For the text-containing cell, return its midpoint in (X, Y) coordinate format. 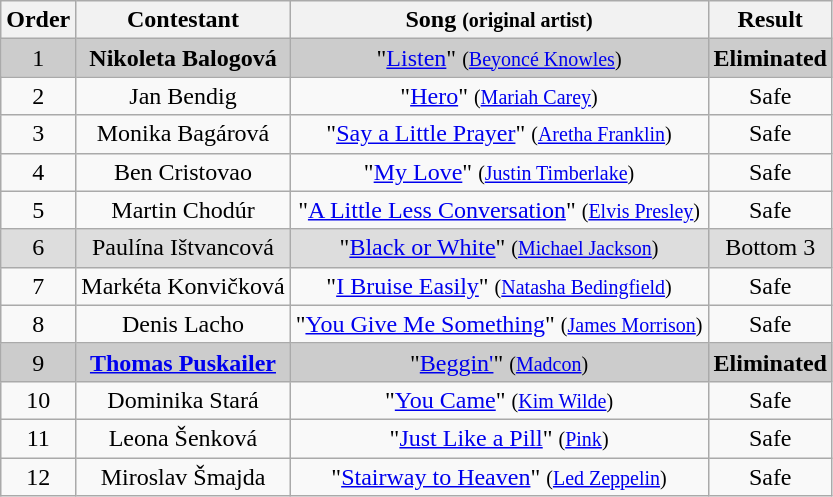
Miroslav Šmajda (183, 477)
"Stairway to Heaven" (Led Zeppelin) (499, 477)
4 (38, 172)
Jan Bendig (183, 96)
"Just Like a Pill" (Pink) (499, 438)
Nikoleta Balogová (183, 58)
Song (original artist) (499, 20)
12 (38, 477)
"Beggin'" (Madcon) (499, 362)
5 (38, 210)
Ben Cristovao (183, 172)
"Black or White" (Michael Jackson) (499, 248)
"Hero" (Mariah Carey) (499, 96)
11 (38, 438)
10 (38, 400)
"A Little Less Conversation" (Elvis Presley) (499, 210)
Paulína Ištvancová (183, 248)
6 (38, 248)
2 (38, 96)
3 (38, 134)
"My Love" (Justin Timberlake) (499, 172)
Order (38, 20)
Dominika Stará (183, 400)
Thomas Puskailer (183, 362)
"I Bruise Easily" (Natasha Bedingfield) (499, 286)
7 (38, 286)
Martin Chodúr (183, 210)
8 (38, 324)
Result (770, 20)
Markéta Konvičková (183, 286)
"Say a Little Prayer" (Aretha Franklin) (499, 134)
1 (38, 58)
"Listen" (Beyoncé Knowles) (499, 58)
Leona Šenková (183, 438)
Contestant (183, 20)
9 (38, 362)
Bottom 3 (770, 248)
Monika Bagárová (183, 134)
"You Give Me Something" (James Morrison) (499, 324)
Denis Lacho (183, 324)
"You Came" (Kim Wilde) (499, 400)
